Provide the [x, y] coordinate of the cell's center where the given text is located.  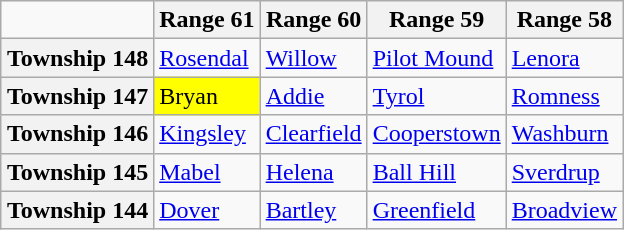
Addie [314, 96]
Bryan [207, 96]
Bartley [314, 210]
Range 58 [564, 20]
Township 148 [77, 58]
Rosendal [207, 58]
Dover [207, 210]
Helena [314, 172]
Sverdrup [564, 172]
Tyrol [436, 96]
Kingsley [207, 134]
Range 61 [207, 20]
Cooperstown [436, 134]
Range 60 [314, 20]
Township 146 [77, 134]
Lenora [564, 58]
Township 144 [77, 210]
Willow [314, 58]
Clearfield [314, 134]
Township 147 [77, 96]
Mabel [207, 172]
Broadview [564, 210]
Township 145 [77, 172]
Pilot Mound [436, 58]
Romness [564, 96]
Range 59 [436, 20]
Greenfield [436, 210]
Washburn [564, 134]
Ball Hill [436, 172]
